Extract the [x, y] coordinate from the center of the cell holding the provided text.  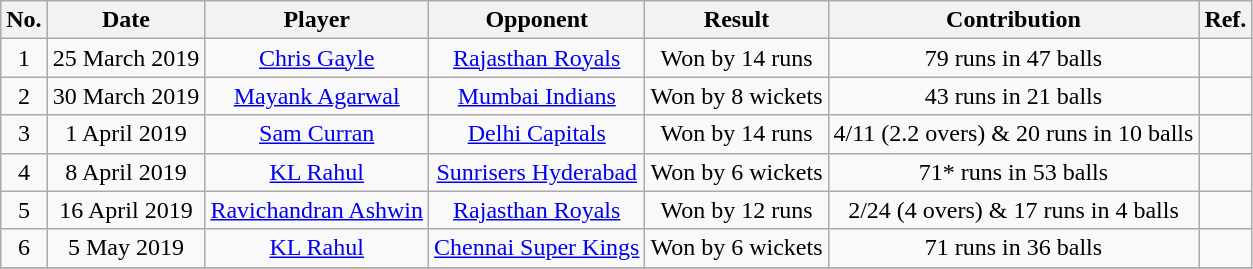
Chennai Super Kings [537, 248]
6 [24, 248]
5 May 2019 [126, 248]
25 March 2019 [126, 58]
8 April 2019 [126, 172]
71 runs in 36 balls [1014, 248]
No. [24, 20]
79 runs in 47 balls [1014, 58]
16 April 2019 [126, 210]
3 [24, 134]
71* runs in 53 balls [1014, 172]
Delhi Capitals [537, 134]
1 April 2019 [126, 134]
Ref. [1226, 20]
Player [317, 20]
2/24 (4 overs) & 17 runs in 4 balls [1014, 210]
Ravichandran Ashwin [317, 210]
4/11 (2.2 overs) & 20 runs in 10 balls [1014, 134]
2 [24, 96]
Mayank Agarwal [317, 96]
Mumbai Indians [537, 96]
Chris Gayle [317, 58]
Sunrisers Hyderabad [537, 172]
1 [24, 58]
Opponent [537, 20]
Won by 8 wickets [736, 96]
Contribution [1014, 20]
43 runs in 21 balls [1014, 96]
4 [24, 172]
Date [126, 20]
Sam Curran [317, 134]
30 March 2019 [126, 96]
Won by 12 runs [736, 210]
Result [736, 20]
5 [24, 210]
